From the cell containing the given text, extract its center point as [X, Y] coordinate. 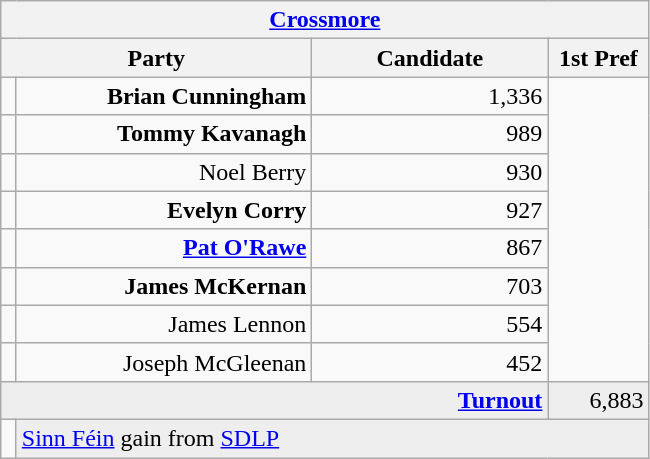
554 [430, 324]
452 [430, 362]
703 [430, 286]
930 [430, 172]
Turnout [274, 400]
Crossmore [325, 20]
1,336 [430, 96]
6,883 [598, 400]
James Lennon [164, 324]
867 [430, 248]
927 [430, 210]
1st Pref [598, 58]
Sinn Féin gain from SDLP [332, 438]
Brian Cunningham [164, 96]
Tommy Kavanagh [164, 134]
Party [156, 58]
Candidate [430, 58]
James McKernan [164, 286]
Noel Berry [164, 172]
Pat O'Rawe [164, 248]
989 [430, 134]
Joseph McGleenan [164, 362]
Evelyn Corry [164, 210]
